For the text-containing cell, return its midpoint in (X, Y) coordinate format. 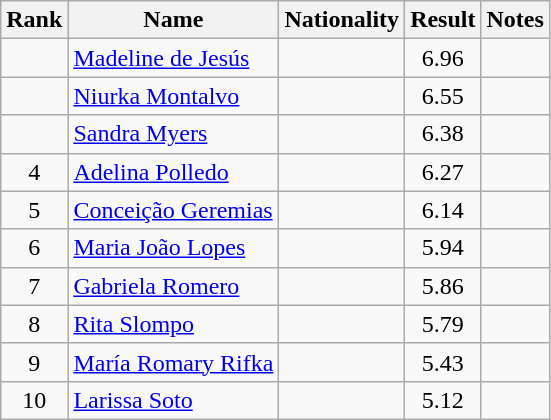
Sandra Myers (174, 134)
Gabriela Romero (174, 286)
Niurka Montalvo (174, 96)
Madeline de Jesús (174, 58)
5.79 (443, 324)
María Romary Rifka (174, 362)
6.96 (443, 58)
7 (34, 286)
9 (34, 362)
10 (34, 400)
Result (443, 20)
Conceição Geremias (174, 210)
8 (34, 324)
6 (34, 248)
6.27 (443, 172)
6.14 (443, 210)
4 (34, 172)
Name (174, 20)
5.43 (443, 362)
5.12 (443, 400)
5 (34, 210)
6.55 (443, 96)
Notes (515, 20)
Rank (34, 20)
Nationality (342, 20)
Larissa Soto (174, 400)
Adelina Polledo (174, 172)
Maria João Lopes (174, 248)
5.94 (443, 248)
6.38 (443, 134)
Rita Slompo (174, 324)
5.86 (443, 286)
